Locate the cell with the specified text and output its (x, y) center coordinate. 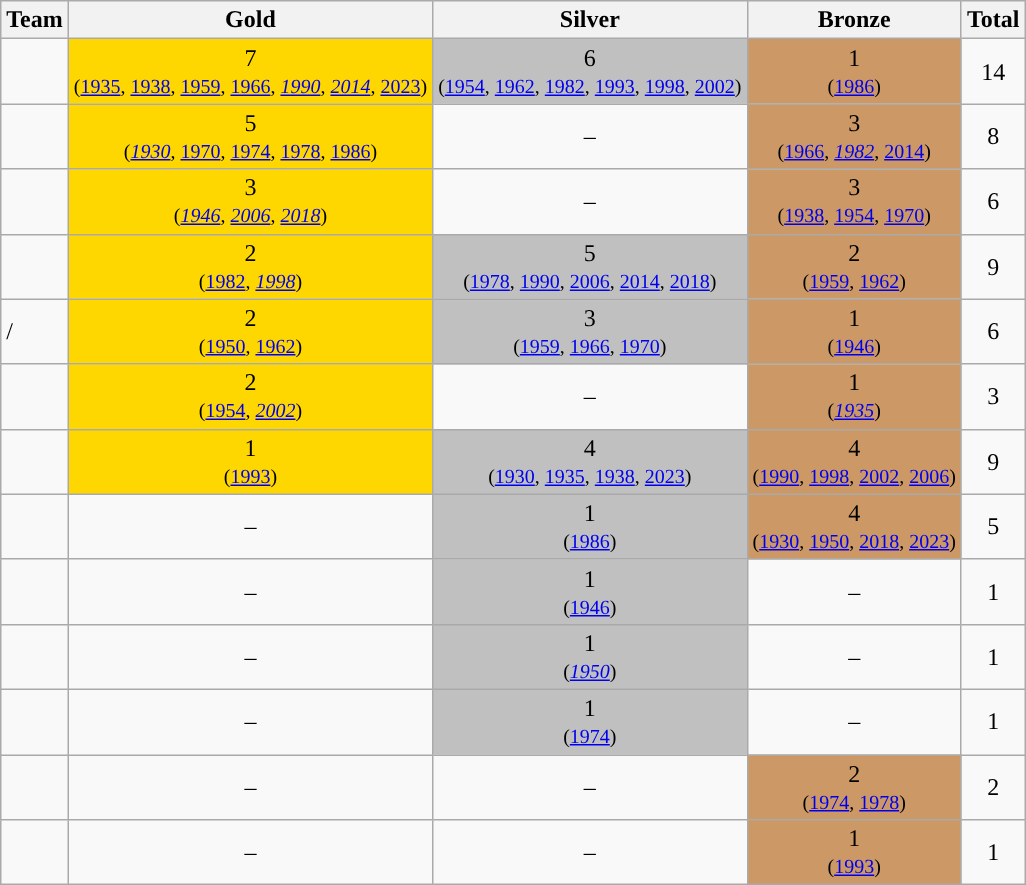
4(1930, 1935, 1938, 2023) (590, 462)
5(1978, 1990, 2006, 2014, 2018) (590, 266)
Bronze (854, 20)
3(1959, 1966, 1970) (590, 332)
3(1966, 1982, 2014) (854, 136)
Team (35, 20)
/ (35, 332)
3(1938, 1954, 1970) (854, 202)
6(1954, 1962, 1982, 1993, 1998, 2002) (590, 72)
2(1950, 1962) (250, 332)
7(1935, 1938, 1959, 1966, 1990, 2014, 2023) (250, 72)
2(1982, 1998) (250, 266)
Silver (590, 20)
Total (993, 20)
14 (993, 72)
2(1954, 2002) (250, 396)
2 (993, 786)
8 (993, 136)
2(1959, 1962) (854, 266)
2(1974, 1978) (854, 786)
1(1950) (590, 656)
4(1930, 1950, 2018, 2023) (854, 526)
5 (993, 526)
3 (993, 396)
3(1946, 2006, 2018) (250, 202)
4(1990, 1998, 2002, 2006) (854, 462)
5(1930, 1970, 1974, 1978, 1986) (250, 136)
Gold (250, 20)
1(1974) (590, 722)
1(1935) (854, 396)
